Output the [x, y] coordinate of the center of the cell containing the given text.  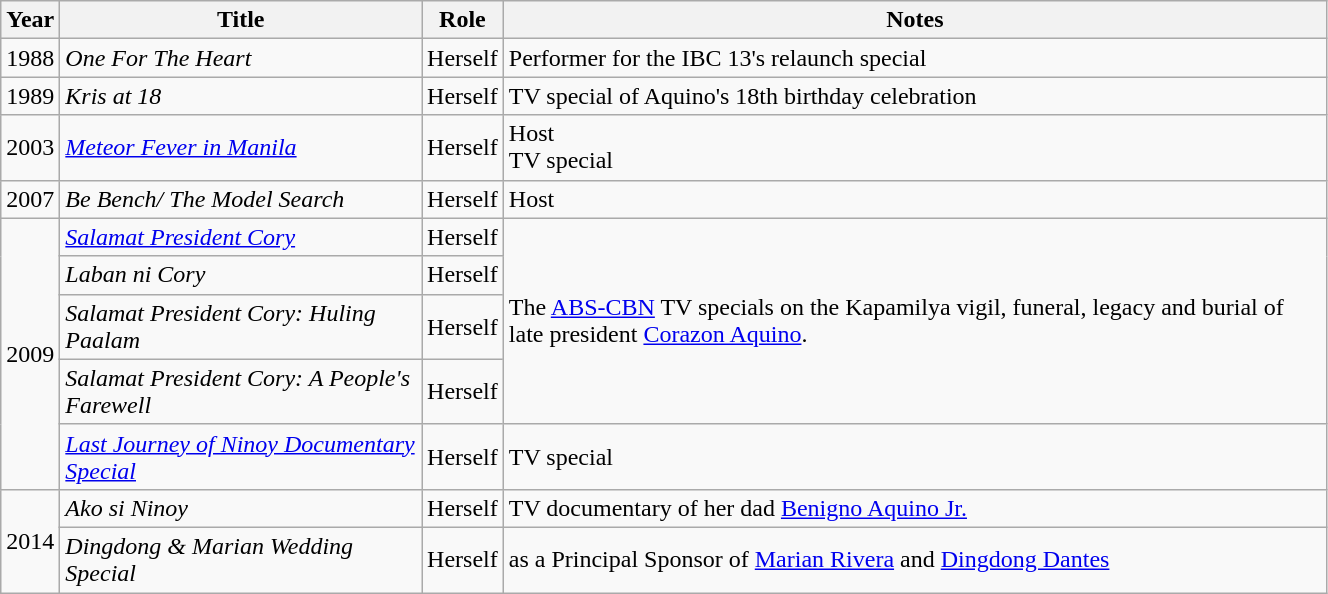
Notes [914, 20]
One For The Heart [241, 58]
2014 [30, 540]
2009 [30, 354]
TV special of Aquino's 18th birthday celebration [914, 96]
Meteor Fever in Manila [241, 148]
Title [241, 20]
Ako si Ninoy [241, 508]
as a Principal Sponsor of Marian Rivera and Dingdong Dantes [914, 560]
2007 [30, 199]
The ABS-CBN TV specials on the Kapamilya vigil, funeral, legacy and burial of late president Corazon Aquino. [914, 321]
HostTV special [914, 148]
Salamat President Cory: Huling Paalam [241, 326]
1989 [30, 96]
2003 [30, 148]
Laban ni Cory [241, 275]
Year [30, 20]
Role [463, 20]
Kris at 18 [241, 96]
Be Bench/ The Model Search [241, 199]
Dingdong & Marian Wedding Special [241, 560]
TV documentary of her dad Benigno Aquino Jr. [914, 508]
Salamat President Cory [241, 237]
Last Journey of Ninoy Documentary Special [241, 456]
TV special [914, 456]
Performer for the IBC 13's relaunch special [914, 58]
Salamat President Cory: A People's Farewell [241, 392]
1988 [30, 58]
Host [914, 199]
